Find where the given text appears and provide that cell's center as (x, y) coordinate. 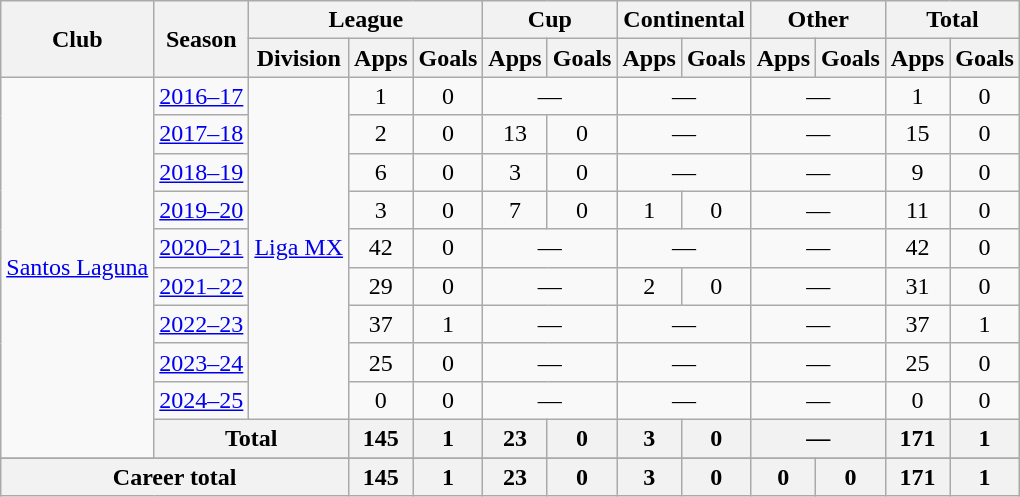
Club (78, 39)
2022–23 (202, 324)
2017–18 (202, 134)
2019–20 (202, 210)
7 (515, 210)
2016–17 (202, 96)
13 (515, 134)
Other (818, 20)
6 (381, 172)
2020–21 (202, 248)
Career total (175, 477)
2024–25 (202, 400)
31 (917, 286)
Cup (550, 20)
League (366, 20)
Division (299, 58)
2018–19 (202, 172)
29 (381, 286)
Continental (684, 20)
Season (202, 39)
11 (917, 210)
15 (917, 134)
2023–24 (202, 362)
Santos Laguna (78, 268)
Liga MX (299, 248)
9 (917, 172)
2021–22 (202, 286)
